Return the [X, Y] coordinate for the center point of the cell that contains the specified text.  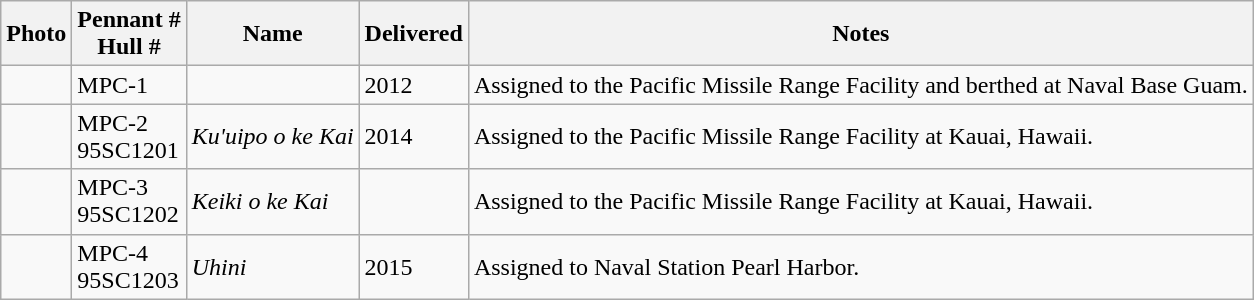
Assigned to Naval Station Pearl Harbor. [860, 266]
Keiki o ke Kai [272, 202]
Name [272, 34]
Assigned to the Pacific Missile Range Facility and berthed at Naval Base Guam. [860, 85]
Photo [36, 34]
Pennant #Hull # [129, 34]
MPC-1 [129, 85]
2012 [414, 85]
Notes [860, 34]
MPC-295SC1201 [129, 136]
Delivered [414, 34]
2015 [414, 266]
MPC-495SC1203 [129, 266]
Ku'uipo o ke Kai [272, 136]
MPC-395SC1202 [129, 202]
2014 [414, 136]
Uhini [272, 266]
